For the text-containing cell, return its midpoint in (X, Y) coordinate format. 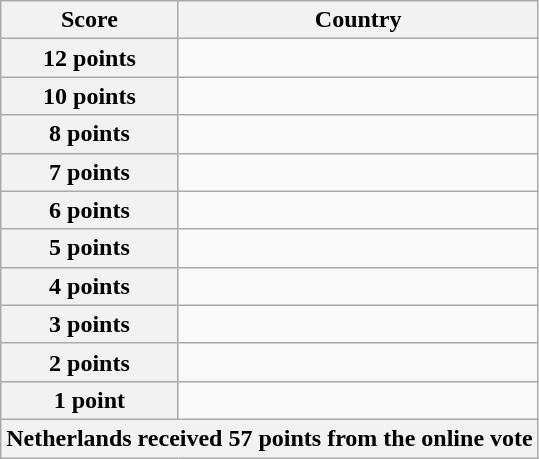
3 points (90, 324)
7 points (90, 172)
1 point (90, 400)
Score (90, 20)
Country (358, 20)
10 points (90, 96)
2 points (90, 362)
8 points (90, 134)
6 points (90, 210)
4 points (90, 286)
Netherlands received 57 points from the online vote (270, 438)
12 points (90, 58)
5 points (90, 248)
